Find where the given text appears and provide that cell's center as [x, y] coordinate. 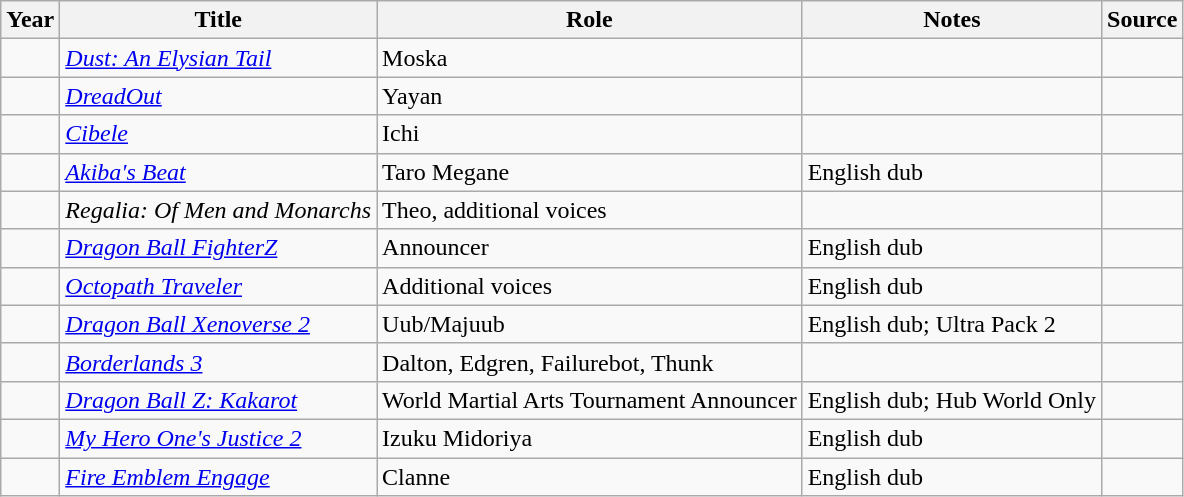
Additional voices [590, 286]
Role [590, 20]
Dust: An Elysian Tail [218, 58]
Taro Megane [590, 172]
Ichi [590, 134]
Uub/Majuub [590, 324]
Theo, additional voices [590, 210]
Dragon Ball Xenoverse 2 [218, 324]
Akiba's Beat [218, 172]
Dragon Ball FighterZ [218, 248]
Izuku Midoriya [590, 438]
Yayan [590, 96]
My Hero One's Justice 2 [218, 438]
Year [30, 20]
Cibele [218, 134]
Dragon Ball Z: Kakarot [218, 400]
English dub; Ultra Pack 2 [952, 324]
English dub; Hub World Only [952, 400]
Source [1142, 20]
Clanne [590, 477]
Notes [952, 20]
Dalton, Edgren, Failurebot, Thunk [590, 362]
Title [218, 20]
Borderlands 3 [218, 362]
Moska [590, 58]
Announcer [590, 248]
World Martial Arts Tournament Announcer [590, 400]
Octopath Traveler [218, 286]
Regalia: Of Men and Monarchs [218, 210]
DreadOut [218, 96]
Fire Emblem Engage [218, 477]
